Provide the [x, y] coordinate of the cell's center where the given text is located.  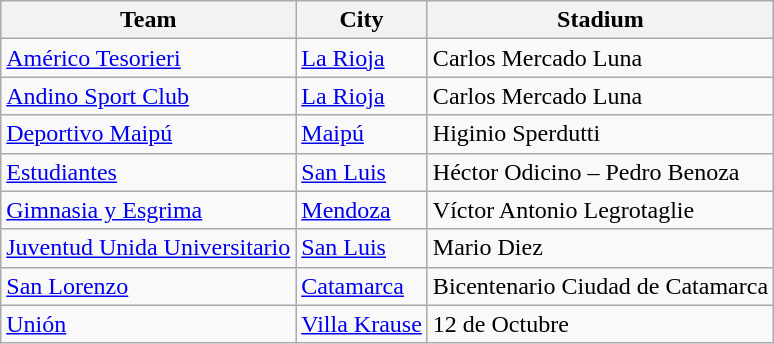
Maipú [362, 134]
Villa Krause [362, 324]
Héctor Odicino – Pedro Benoza [600, 172]
Américo Tesorieri [148, 58]
Higinio Sperdutti [600, 134]
Víctor Antonio Legrotaglie [600, 210]
Deportivo Maipú [148, 134]
Andino Sport Club [148, 96]
12 de Octubre [600, 324]
Mario Diez [600, 248]
Juventud Unida Universitario [148, 248]
San Lorenzo [148, 286]
Mendoza [362, 210]
Gimnasia y Esgrima [148, 210]
Unión [148, 324]
Team [148, 20]
Bicentenario Ciudad de Catamarca [600, 286]
Estudiantes [148, 172]
Stadium [600, 20]
City [362, 20]
Catamarca [362, 286]
